Identify which cell holds the provided text, then report its [X, Y] central coordinate. 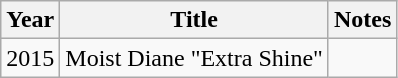
Title [194, 20]
Year [30, 20]
2015 [30, 58]
Notes [362, 20]
Moist Diane "Extra Shine" [194, 58]
